Return the [X, Y] coordinate for the center point of the cell that contains the specified text.  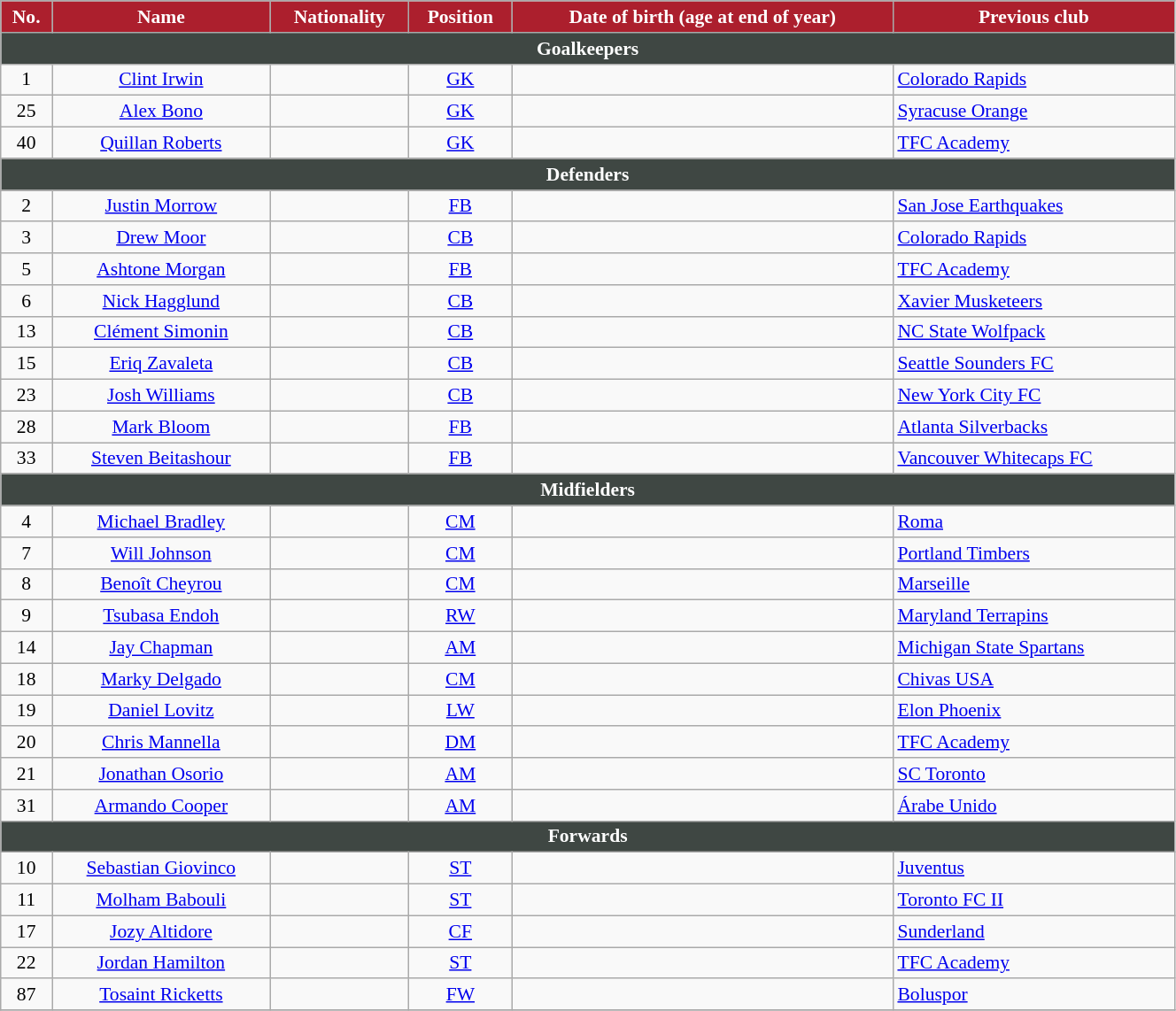
Michigan State Spartans [1033, 648]
Nationality [339, 17]
1 [27, 80]
Seattle Sounders FC [1033, 364]
DM [460, 743]
4 [27, 521]
Goalkeepers [588, 49]
Xavier Musketeers [1033, 301]
Previous club [1033, 17]
15 [27, 364]
Nick Hagglund [161, 301]
2 [27, 206]
Sunderland [1033, 931]
Alex Bono [161, 112]
LW [460, 711]
Name [161, 17]
Drew Moor [161, 238]
Tsubasa Endoh [161, 616]
Vancouver Whitecaps FC [1033, 459]
22 [27, 963]
No. [27, 17]
Clément Simonin [161, 332]
Jozy Altidore [161, 931]
Date of birth (age at end of year) [702, 17]
SC Toronto [1033, 774]
Árabe Unido [1033, 806]
Jonathan Osorio [161, 774]
Clint Irwin [161, 80]
40 [27, 143]
Armando Cooper [161, 806]
Eriq Zavaleta [161, 364]
Midfielders [588, 490]
Justin Morrow [161, 206]
9 [27, 616]
17 [27, 931]
23 [27, 396]
21 [27, 774]
87 [27, 995]
Elon Phoenix [1033, 711]
Marseille [1033, 584]
3 [27, 238]
19 [27, 711]
Forwards [588, 837]
Boluspor [1033, 995]
Mark Bloom [161, 427]
Ashtone Morgan [161, 269]
33 [27, 459]
Toronto FC II [1033, 900]
CF [460, 931]
6 [27, 301]
8 [27, 584]
Juventus [1033, 868]
Position [460, 17]
Molham Babouli [161, 900]
Defenders [588, 174]
20 [27, 743]
Jordan Hamilton [161, 963]
18 [27, 679]
11 [27, 900]
New York City FC [1033, 396]
Steven Beitashour [161, 459]
San Jose Earthquakes [1033, 206]
Daniel Lovitz [161, 711]
Quillan Roberts [161, 143]
FW [460, 995]
Roma [1033, 521]
5 [27, 269]
31 [27, 806]
28 [27, 427]
Tosaint Ricketts [161, 995]
NC State Wolfpack [1033, 332]
Sebastian Giovinco [161, 868]
13 [27, 332]
Chivas USA [1033, 679]
Michael Bradley [161, 521]
10 [27, 868]
14 [27, 648]
Jay Chapman [161, 648]
Will Johnson [161, 553]
Chris Mannella [161, 743]
Portland Timbers [1033, 553]
Atlanta Silverbacks [1033, 427]
25 [27, 112]
Josh Williams [161, 396]
Maryland Terrapins [1033, 616]
Benoît Cheyrou [161, 584]
7 [27, 553]
RW [460, 616]
Syracuse Orange [1033, 112]
Marky Delgado [161, 679]
